From the cell containing the given text, extract its center point as (x, y) coordinate. 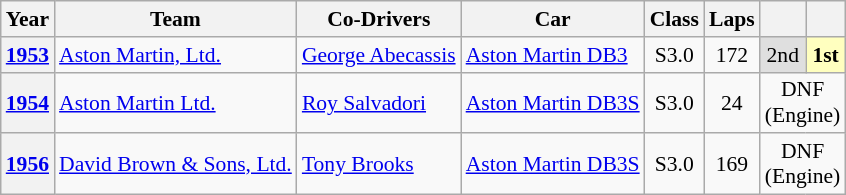
Aston Martin, Ltd. (176, 55)
Roy Salvadori (379, 102)
Tony Brooks (379, 164)
169 (732, 164)
2nd (783, 55)
Car (553, 19)
Year (28, 19)
172 (732, 55)
David Brown & Sons, Ltd. (176, 164)
Team (176, 19)
Class (674, 19)
1956 (28, 164)
1954 (28, 102)
George Abecassis (379, 55)
Aston Martin DB3 (553, 55)
Co-Drivers (379, 19)
1953 (28, 55)
Aston Martin Ltd. (176, 102)
24 (732, 102)
Laps (732, 19)
1st (826, 55)
